Return the [X, Y] coordinate for the center point of the cell that contains the specified text.  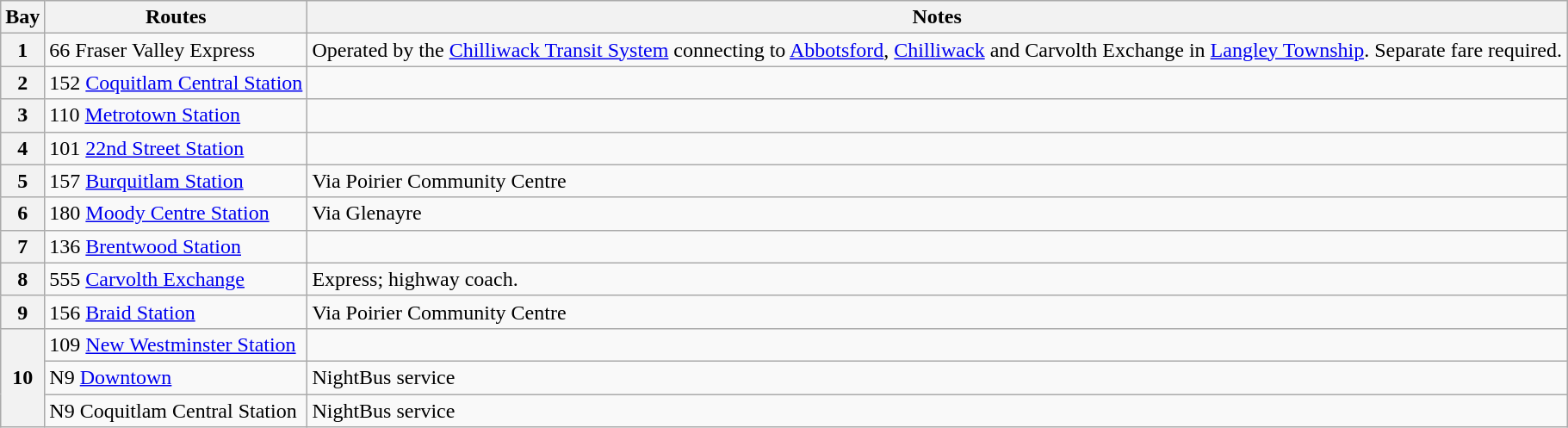
109 New Westminster Station [176, 344]
157 Burquitlam Station [176, 181]
555 Carvolth Exchange [176, 279]
Notes [937, 17]
66 Fraser Valley Express [176, 50]
6 [22, 214]
180 Moody Centre Station [176, 214]
N9 Downtown [176, 377]
4 [22, 148]
Express; highway coach. [937, 279]
136 Brentwood Station [176, 246]
10 [22, 377]
N9 Coquitlam Central Station [176, 411]
110 Metrotown Station [176, 115]
8 [22, 279]
Bay [22, 17]
Via Glenayre [937, 214]
7 [22, 246]
Operated by the Chilliwack Transit System connecting to Abbotsford, Chilliwack and Carvolth Exchange in Langley Township. Separate fare required. [937, 50]
5 [22, 181]
9 [22, 312]
156 Braid Station [176, 312]
101 22nd Street Station [176, 148]
152 Coquitlam Central Station [176, 83]
Routes [176, 17]
1 [22, 50]
3 [22, 115]
2 [22, 83]
